Return the [x, y] coordinate for the center point of the cell that contains the specified text.  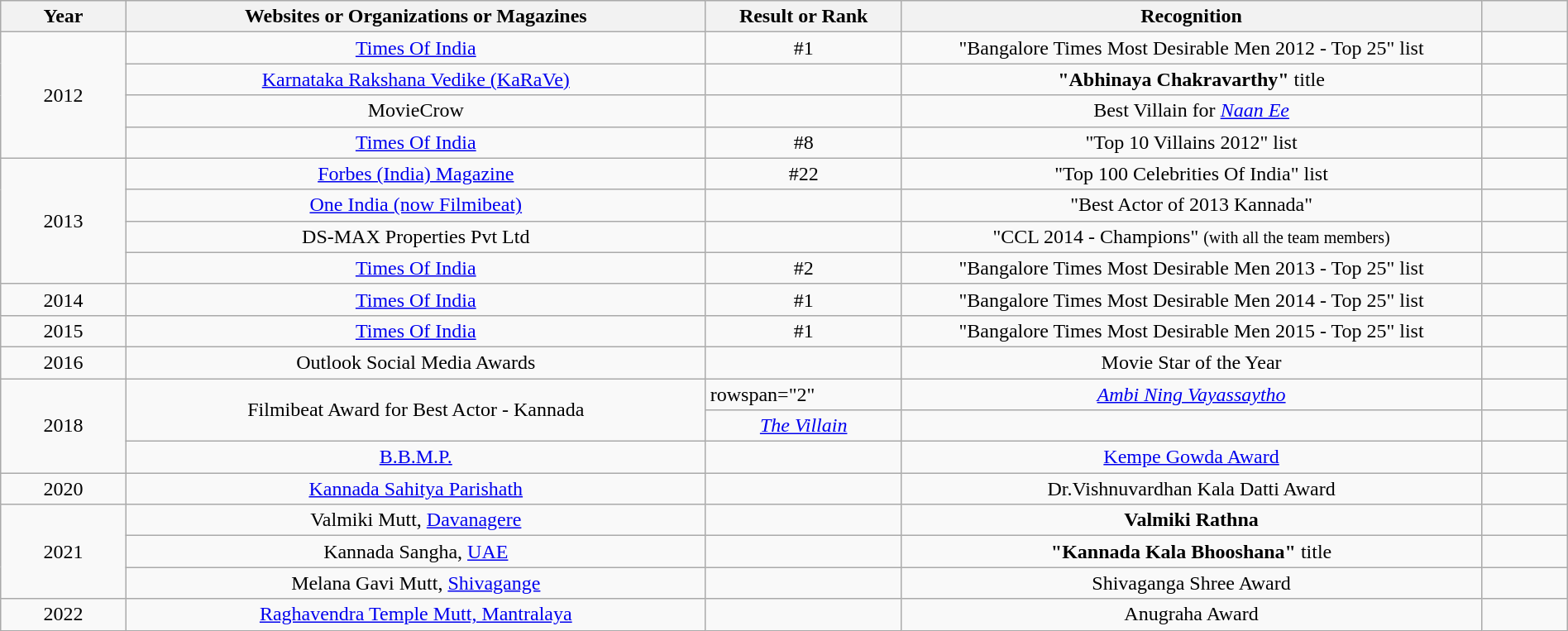
"Abhinaya Chakravarthy" title [1191, 79]
Valmiki Mutt, Davanagere [415, 520]
2022 [64, 614]
2012 [64, 95]
#8 [804, 142]
2013 [64, 221]
One India (now Filmibeat) [415, 205]
Melana Gavi Mutt, Shivagange [415, 583]
"Bangalore Times Most Desirable Men 2014 - Top 25" list [1191, 299]
"Top 100 Celebrities Of India" list [1191, 174]
Websites or Organizations or Magazines [415, 17]
Year [64, 17]
B.B.M.P. [415, 457]
DS-MAX Properties Pvt Ltd [415, 237]
"Best Actor of 2013 Kannada" [1191, 205]
2021 [64, 552]
Forbes (India) Magazine [415, 174]
Karnataka Rakshana Vedike (KaRaVe) [415, 79]
Best Villain for Naan Ee [1191, 111]
Recognition [1191, 17]
"CCL 2014 - Champions" (with all the team members) [1191, 237]
"Bangalore Times Most Desirable Men 2013 - Top 25" list [1191, 268]
2015 [64, 331]
Raghavendra Temple Mutt, Mantralaya [415, 614]
rowspan="2" [804, 394]
#2 [804, 268]
Result or Rank [804, 17]
2020 [64, 489]
Outlook Social Media Awards [415, 362]
#22 [804, 174]
Filmibeat Award for Best Actor - Kannada [415, 410]
Kannada Sahitya Parishath [415, 489]
"Bangalore Times Most Desirable Men 2012 - Top 25" list [1191, 48]
Kempe Gowda Award [1191, 457]
Anugraha Award [1191, 614]
Dr.Vishnuvardhan Kala Datti Award [1191, 489]
2018 [64, 426]
MovieCrow [415, 111]
Movie Star of the Year [1191, 362]
Valmiki Rathna [1191, 520]
Kannada Sangha, UAE [415, 552]
2014 [64, 299]
"Kannada Kala Bhooshana" title [1191, 552]
The Villain [804, 426]
Ambi Ning Vayassaytho [1191, 394]
Shivaganga Shree Award [1191, 583]
"Top 10 Villains 2012" list [1191, 142]
2016 [64, 362]
"Bangalore Times Most Desirable Men 2015 - Top 25" list [1191, 331]
